Identify which cell holds the provided text, then report its [X, Y] central coordinate. 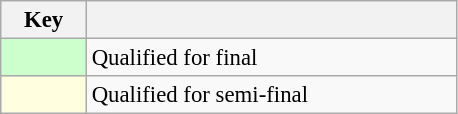
Key [44, 20]
Qualified for semi-final [272, 95]
Qualified for final [272, 58]
